Pinpoint the cell where the given text exists, returning its [x, y] midpoint coordinate. 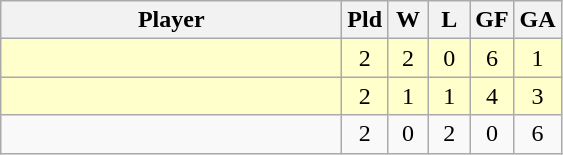
W [408, 20]
Pld [365, 20]
4 [492, 96]
3 [538, 96]
Player [172, 20]
GA [538, 20]
L [450, 20]
GF [492, 20]
